From the cell containing the given text, extract its center point as [X, Y] coordinate. 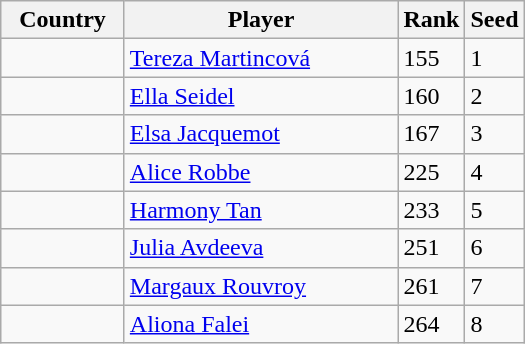
155 [432, 58]
5 [494, 210]
Country [63, 20]
160 [432, 96]
3 [494, 134]
261 [432, 286]
4 [494, 172]
Margaux Rouvroy [261, 286]
8 [494, 324]
Tereza Martincová [261, 58]
Rank [432, 20]
167 [432, 134]
Ella Seidel [261, 96]
Alice Robbe [261, 172]
Elsa Jacquemot [261, 134]
Aliona Falei [261, 324]
264 [432, 324]
Seed [494, 20]
251 [432, 248]
7 [494, 286]
6 [494, 248]
Player [261, 20]
Julia Avdeeva [261, 248]
225 [432, 172]
1 [494, 58]
233 [432, 210]
Harmony Tan [261, 210]
2 [494, 96]
